Find where the given text appears and provide that cell's center as (x, y) coordinate. 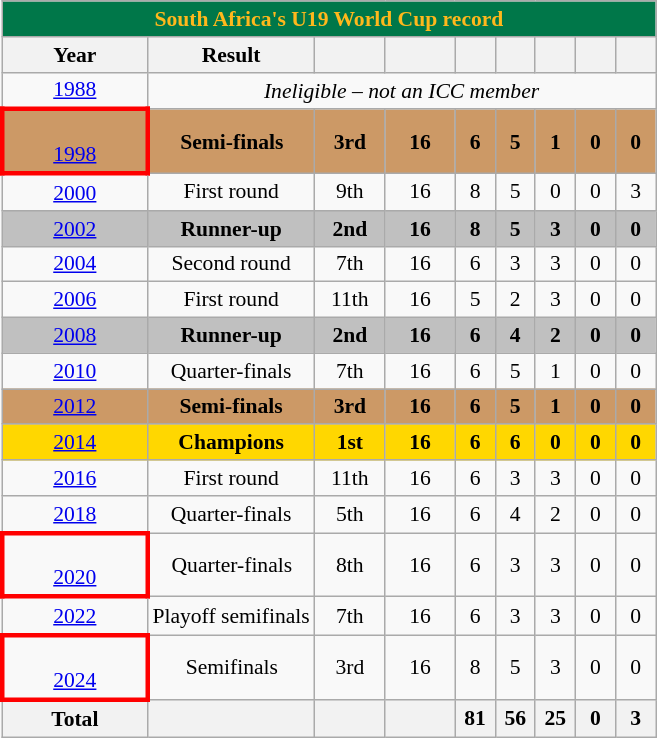
25 (555, 718)
2012 (74, 407)
2024 (74, 668)
2020 (74, 565)
Year (74, 55)
Semifinals (230, 668)
2002 (74, 229)
2010 (74, 371)
South Africa's U19 World Cup record (328, 19)
Second round (230, 264)
2022 (74, 616)
5th (350, 514)
8th (350, 565)
Playoff semifinals (230, 616)
2004 (74, 264)
Champions (230, 443)
2008 (74, 336)
Total (74, 718)
Result (230, 55)
2016 (74, 478)
2014 (74, 443)
Ineligible – not an ICC member (401, 90)
81 (475, 718)
2000 (74, 192)
1988 (74, 90)
9th (350, 192)
1998 (74, 142)
56 (515, 718)
2006 (74, 300)
1st (350, 443)
2018 (74, 514)
